Return [x, y] of the center of cell containing provided text 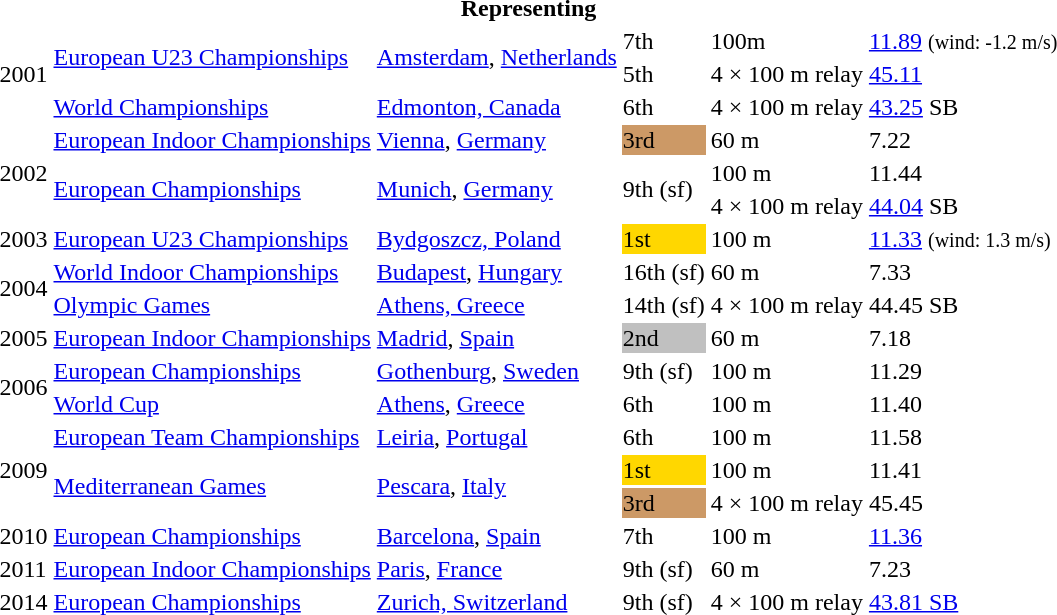
16th (sf) [664, 272]
Paris, France [496, 569]
Gothenburg, Sweden [496, 371]
Amsterdam, Netherlands [496, 58]
100m [786, 41]
Vienna, Germany [496, 140]
Barcelona, Spain [496, 536]
Budapest, Hungary [496, 272]
Bydgoszcz, Poland [496, 239]
Munich, Germany [496, 190]
Pescara, Italy [496, 486]
Mediterranean Games [212, 486]
2nd [664, 338]
14th (sf) [664, 305]
Edmonton, Canada [496, 107]
Leiria, Portugal [496, 437]
European Team Championships [212, 437]
Madrid, Spain [496, 338]
World Cup [212, 404]
World Indoor Championships [212, 272]
5th [664, 74]
Olympic Games [212, 305]
World Championships [212, 107]
